Extract the [X, Y] coordinate from the center of the cell holding the provided text.  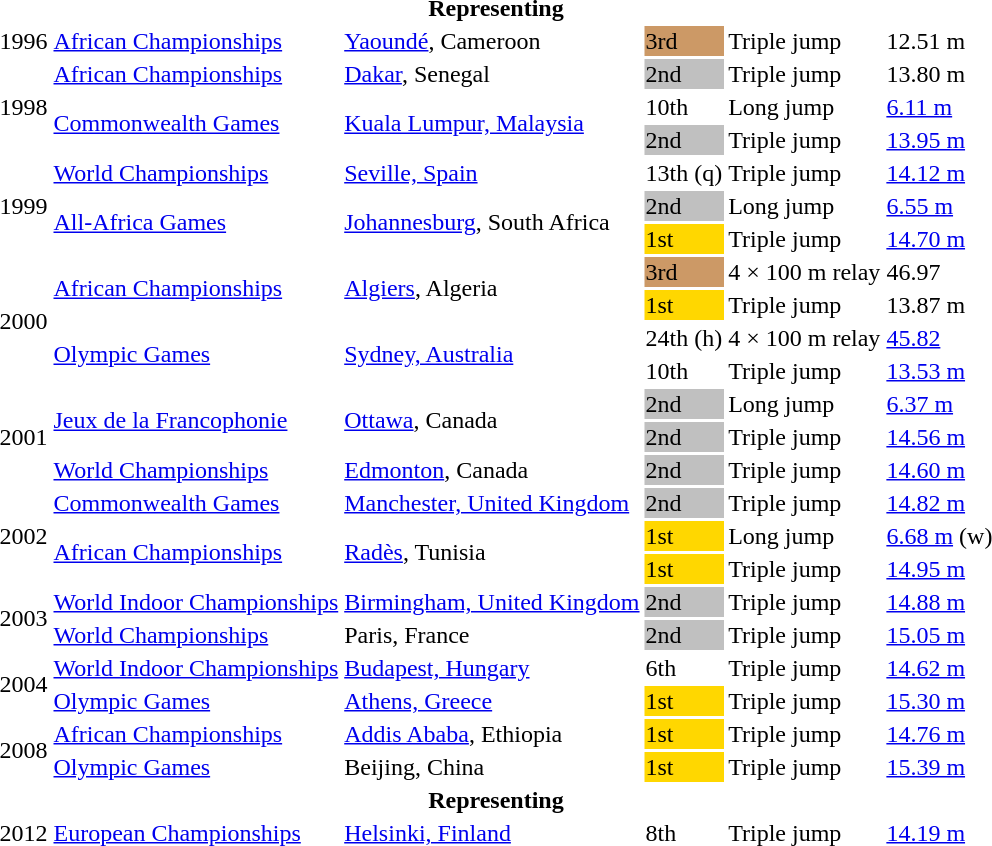
Kuala Lumpur, Malaysia [492, 124]
6th [684, 668]
Ottawa, Canada [492, 420]
24th (h) [684, 338]
Manchester, United Kingdom [492, 503]
Johannesburg, South Africa [492, 222]
Dakar, Senegal [492, 74]
Paris, France [492, 635]
Beijing, China [492, 767]
Addis Ababa, Ethiopia [492, 734]
Algiers, Algeria [492, 288]
Budapest, Hungary [492, 668]
Radès, Tunisia [492, 552]
Yaoundé, Cameroon [492, 41]
Birmingham, United Kingdom [492, 602]
Seville, Spain [492, 173]
Sydney, Australia [492, 354]
Jeux de la Francophonie [196, 420]
Edmonton, Canada [492, 470]
13th (q) [684, 173]
All-Africa Games [196, 222]
Athens, Greece [492, 701]
